Return [x, y] of the center of cell containing provided text 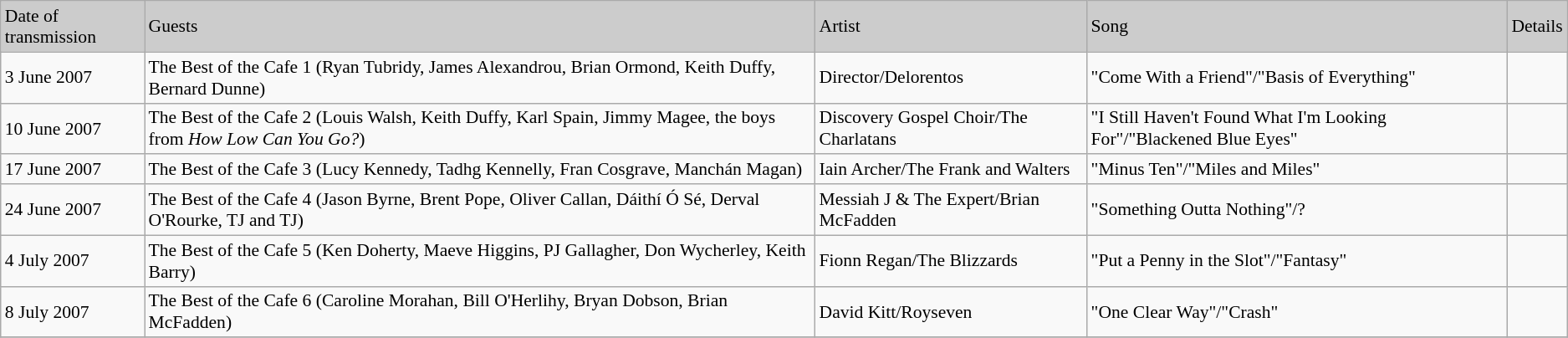
"I Still Haven't Found What I'm Looking For"/"Blackened Blue Eyes" [1298, 129]
Details [1537, 27]
"Come With a Friend"/"Basis of Everything" [1298, 77]
Discovery Gospel Choir/The Charlatans [950, 129]
The Best of the Cafe 2 (Louis Walsh, Keith Duffy, Karl Spain, Jimmy Magee, the boys from How Low Can You Go?) [479, 129]
Artist [950, 27]
10 June 2007 [73, 129]
The Best of the Cafe 5 (Ken Doherty, Maeve Higgins, PJ Gallagher, Don Wycherley, Keith Barry) [479, 261]
Fionn Regan/The Blizzards [950, 261]
24 June 2007 [73, 209]
4 July 2007 [73, 261]
Iain Archer/The Frank and Walters [950, 170]
The Best of the Cafe 3 (Lucy Kennedy, Tadhg Kennelly, Fran Cosgrave, Manchán Magan) [479, 170]
Song [1298, 27]
David Kitt/Royseven [950, 311]
Director/Delorentos [950, 77]
"One Clear Way"/"Crash" [1298, 311]
The Best of the Cafe 4 (Jason Byrne, Brent Pope, Oliver Callan, Dáithí Ó Sé, Derval O'Rourke, TJ and TJ) [479, 209]
The Best of the Cafe 6 (Caroline Morahan, Bill O'Herlihy, Bryan Dobson, Brian McFadden) [479, 311]
8 July 2007 [73, 311]
Date of transmission [73, 27]
3 June 2007 [73, 77]
Guests [479, 27]
The Best of the Cafe 1 (Ryan Tubridy, James Alexandrou, Brian Ormond, Keith Duffy, Bernard Dunne) [479, 77]
"Put a Penny in the Slot"/"Fantasy" [1298, 261]
17 June 2007 [73, 170]
Messiah J & The Expert/Brian McFadden [950, 209]
"Something Outta Nothing"/? [1298, 209]
"Minus Ten"/"Miles and Miles" [1298, 170]
